Provide the [x, y] coordinate of the cell's center where the given text is located.  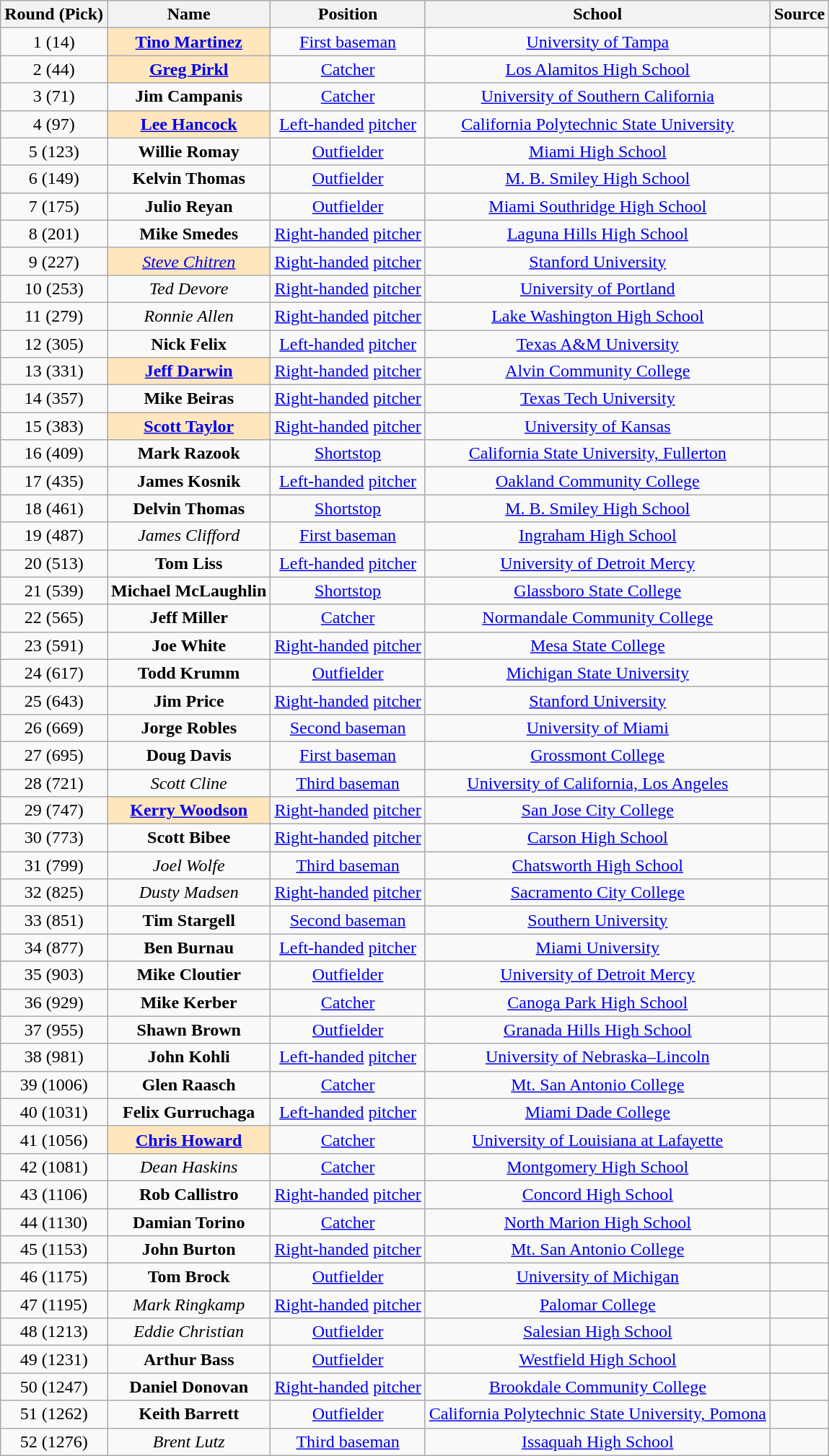
University of Miami [597, 728]
Todd Krumm [188, 673]
27 (695) [54, 755]
14 (357) [54, 399]
18 (461) [54, 508]
Jim Campanis [188, 97]
Tino Martinez [188, 42]
34 (877) [54, 948]
Joel Wolfe [188, 865]
40 (1031) [54, 1112]
52 (1276) [54, 1442]
Texas Tech University [597, 399]
50 (1247) [54, 1387]
Daniel Donovan [188, 1387]
2 (44) [54, 69]
21 (539) [54, 591]
Southern University [597, 920]
48 (1213) [54, 1332]
7 (175) [54, 206]
Palomar College [597, 1305]
Brookdale Community College [597, 1387]
38 (981) [54, 1057]
Oakland Community College [597, 481]
Delvin Thomas [188, 508]
Grossmont College [597, 755]
Ingraham High School [597, 536]
Tom Liss [188, 563]
44 (1130) [54, 1222]
Salesian High School [597, 1332]
School [597, 14]
Position [348, 14]
Doug Davis [188, 755]
43 (1106) [54, 1194]
Julio Reyan [188, 206]
37 (955) [54, 1030]
Kelvin Thomas [188, 179]
Mark Ringkamp [188, 1305]
Scott Bibee [188, 838]
51 (1262) [54, 1414]
Shawn Brown [188, 1030]
Arthur Bass [188, 1359]
32 (825) [54, 893]
Mark Razook [188, 454]
28 (721) [54, 782]
Miami Southridge High School [597, 206]
4 (97) [54, 124]
University of Michigan [597, 1277]
Miami University [597, 948]
12 (305) [54, 344]
1 (14) [54, 42]
36 (929) [54, 1002]
Chris Howard [188, 1139]
Ronnie Allen [188, 316]
Jim Price [188, 700]
San Jose City College [597, 811]
Concord High School [597, 1194]
California Polytechnic State University [597, 124]
Los Alamitos High School [597, 69]
Granada Hills High School [597, 1030]
Jeff Miller [188, 618]
23 (591) [54, 645]
5 (123) [54, 151]
Alvin Community College [597, 371]
University of Louisiana at Lafayette [597, 1139]
Scott Taylor [188, 426]
Rob Callistro [188, 1194]
35 (903) [54, 975]
John Kohli [188, 1057]
Miami High School [597, 151]
Ben Burnau [188, 948]
33 (851) [54, 920]
Dean Haskins [188, 1167]
42 (1081) [54, 1167]
39 (1006) [54, 1085]
16 (409) [54, 454]
Nick Felix [188, 344]
Felix Gurruchaga [188, 1112]
Sacramento City College [597, 893]
24 (617) [54, 673]
Ted Devore [188, 288]
19 (487) [54, 536]
Lake Washington High School [597, 316]
Greg Pirkl [188, 69]
University of Southern California [597, 97]
Issaquah High School [597, 1442]
Michigan State University [597, 673]
49 (1231) [54, 1359]
Canoga Park High School [597, 1002]
California Polytechnic State University, Pomona [597, 1414]
Normandale Community College [597, 618]
Texas A&M University [597, 344]
California State University, Fullerton [597, 454]
30 (773) [54, 838]
Lee Hancock [188, 124]
Damian Torino [188, 1222]
26 (669) [54, 728]
45 (1153) [54, 1250]
10 (253) [54, 288]
46 (1175) [54, 1277]
Montgomery High School [597, 1167]
Eddie Christian [188, 1332]
University of Nebraska–Lincoln [597, 1057]
Michael McLaughlin [188, 591]
Source [799, 14]
3 (71) [54, 97]
Glen Raasch [188, 1085]
Mike Beiras [188, 399]
University of Kansas [597, 426]
Willie Romay [188, 151]
6 (149) [54, 179]
Kerry Woodson [188, 811]
James Clifford [188, 536]
22 (565) [54, 618]
James Kosnik [188, 481]
Scott Cline [188, 782]
13 (331) [54, 371]
Jeff Darwin [188, 371]
31 (799) [54, 865]
Keith Barrett [188, 1414]
15 (383) [54, 426]
41 (1056) [54, 1139]
20 (513) [54, 563]
Tom Brock [188, 1277]
8 (201) [54, 234]
Glassboro State College [597, 591]
Mike Cloutier [188, 975]
Steve Chitren [188, 261]
Jorge Robles [188, 728]
9 (227) [54, 261]
29 (747) [54, 811]
Laguna Hills High School [597, 234]
Carson High School [597, 838]
11 (279) [54, 316]
Mesa State College [597, 645]
Chatsworth High School [597, 865]
Brent Lutz [188, 1442]
University of California, Los Angeles [597, 782]
47 (1195) [54, 1305]
North Marion High School [597, 1222]
17 (435) [54, 481]
Round (Pick) [54, 14]
Tim Stargell [188, 920]
University of Tampa [597, 42]
Dusty Madsen [188, 893]
Mike Smedes [188, 234]
Mike Kerber [188, 1002]
25 (643) [54, 700]
Name [188, 14]
John Burton [188, 1250]
University of Portland [597, 288]
Joe White [188, 645]
Westfield High School [597, 1359]
Miami Dade College [597, 1112]
